Pinpoint the cell where the given text exists, returning its [x, y] midpoint coordinate. 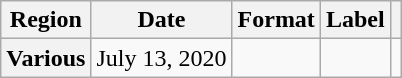
Date [162, 20]
Region [46, 20]
Format [276, 20]
July 13, 2020 [162, 58]
Label [355, 20]
Various [46, 58]
